Search for the cell housing the specified text and yield its [x, y] center coordinate. 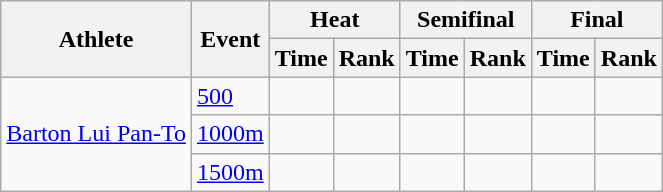
1500m [230, 172]
1000m [230, 134]
500 [230, 96]
Heat [334, 20]
Athlete [96, 39]
Final [596, 20]
Semifinal [466, 20]
Event [230, 39]
Barton Lui Pan-To [96, 134]
